Output the [X, Y] coordinate of the center of the cell containing the given text.  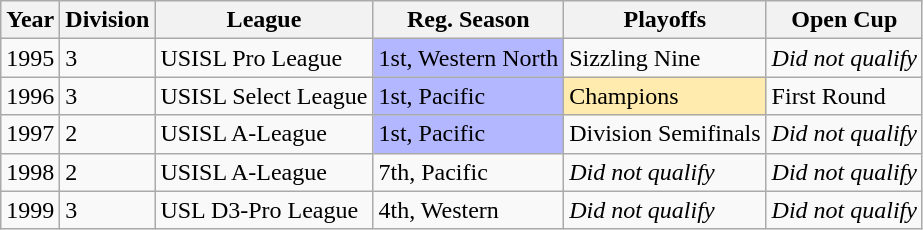
Reg. Season [468, 20]
1996 [30, 96]
Division Semifinals [665, 134]
1999 [30, 210]
Champions [665, 96]
Open Cup [844, 20]
Sizzling Nine [665, 58]
USISL Pro League [264, 58]
1998 [30, 172]
First Round [844, 96]
7th, Pacific [468, 172]
League [264, 20]
USISL Select League [264, 96]
Division [108, 20]
1995 [30, 58]
1st, Western North [468, 58]
4th, Western [468, 210]
Playoffs [665, 20]
Year [30, 20]
USL D3-Pro League [264, 210]
1997 [30, 134]
